Extract the [x, y] coordinate from the center of the cell holding the provided text.  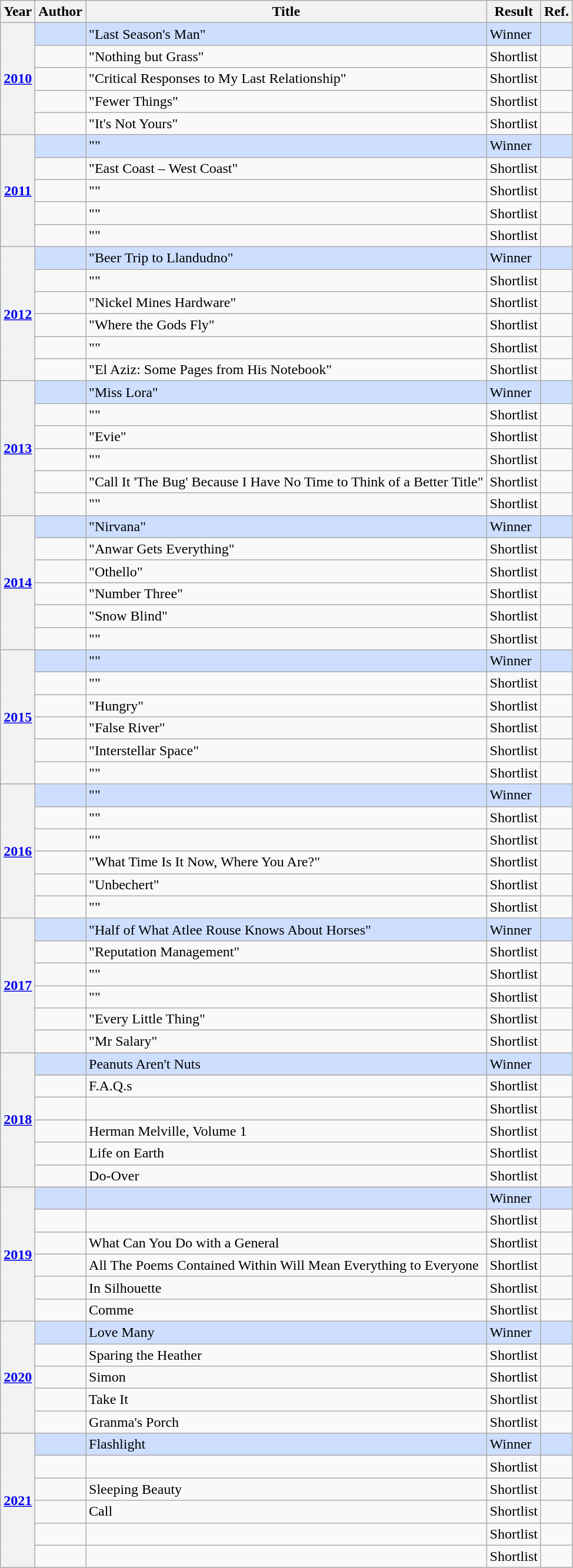
2017 [18, 985]
"Mr Salary" [286, 1042]
2015 [18, 717]
Peanuts Aren't Nuts [286, 1064]
"Othello" [286, 571]
"Number Three" [286, 593]
"Snow Blind" [286, 616]
Simon [286, 1377]
Sparing the Heather [286, 1355]
2020 [18, 1377]
"Anwar Gets Everything" [286, 549]
"El Aziz: Some Pages from His Notebook" [286, 370]
"Critical Responses to My Last Relationship" [286, 79]
2016 [18, 851]
"Interstellar Space" [286, 750]
Year [18, 12]
"Fewer Things" [286, 101]
Ref. [557, 12]
"Evie" [286, 437]
"Unbechert" [286, 885]
2010 [18, 79]
"Call It 'The Bug' Because I Have No Time to Think of a Better Title" [286, 482]
2018 [18, 1120]
Herman Melville, Volume 1 [286, 1131]
In Silhouette [286, 1287]
"It's Not Yours" [286, 124]
"Beer Trip to Llandudno" [286, 258]
"Half of What Atlee Rouse Knows About Horses" [286, 929]
2013 [18, 448]
Love Many [286, 1332]
What Can You Do with a General [286, 1243]
Sleeping Beauty [286, 1489]
"Nickel Mines Hardware" [286, 303]
Comme [286, 1310]
2012 [18, 313]
2021 [18, 1500]
2011 [18, 191]
Call [286, 1512]
2014 [18, 582]
"Hungry" [286, 706]
Flashlight [286, 1444]
Do-Over [286, 1176]
"Nirvana" [286, 526]
"Reputation Management" [286, 952]
"Miss Lora" [286, 392]
Take It [286, 1400]
"East Coast – West Coast" [286, 168]
Result [514, 12]
"Nothing but Grass" [286, 56]
"False River" [286, 728]
Granma's Porch [286, 1422]
"What Time Is It Now, Where You Are?" [286, 862]
Title [286, 12]
"Last Season's Man" [286, 34]
Life on Earth [286, 1153]
All The Poems Contained Within Will Mean Everything to Everyone [286, 1265]
"Where the Gods Fly" [286, 325]
Author [61, 12]
"Every Little Thing" [286, 1019]
F.A.Q.s [286, 1086]
2019 [18, 1254]
